Find where the given text appears and provide that cell's center as [X, Y] coordinate. 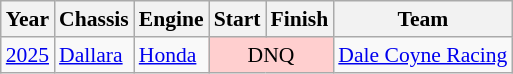
Engine [172, 19]
Start [238, 19]
Finish [300, 19]
Team [422, 19]
Honda [172, 55]
Chassis [94, 19]
2025 [28, 55]
Dale Coyne Racing [422, 55]
Dallara [94, 55]
Year [28, 19]
DNQ [272, 55]
